For the text-containing cell, return its midpoint in (x, y) coordinate format. 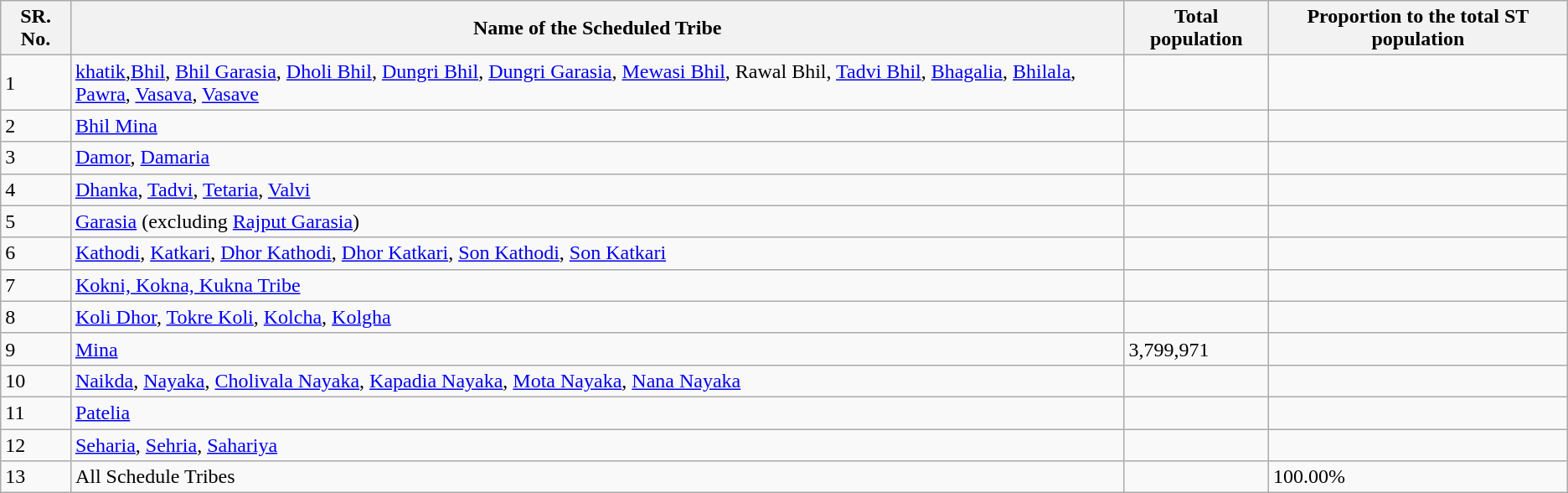
Naikda, Nayaka, Cholivala Nayaka, Kapadia Nayaka, Mota Nayaka, Nana Nayaka (597, 381)
Name of the Scheduled Tribe (597, 29)
100.00% (1419, 477)
Koli Dhor, Tokre Koli, Kolcha, Kolgha (597, 317)
Patelia (597, 413)
khatik,Bhil, Bhil Garasia, Dholi Bhil, Dungri Bhil, Dungri Garasia, Mewasi Bhil, Rawal Bhil, Tadvi Bhil, Bhagalia, Bhilala, Pawra, Vasava, Vasave (597, 82)
Garasia (excluding Rajput Garasia) (597, 221)
9 (36, 349)
Kathodi, Katkari, Dhor Kathodi, Dhor Katkari, Son Kathodi, Son Katkari (597, 253)
Total population (1196, 29)
10 (36, 381)
3 (36, 158)
All Schedule Tribes (597, 477)
12 (36, 445)
2 (36, 126)
Dhanka, Tadvi, Tetaria, Valvi (597, 189)
Kokni, Kokna, Kukna Tribe (597, 285)
Damor, Damaria (597, 158)
4 (36, 189)
7 (36, 285)
Proportion to the total ST population (1419, 29)
Seharia, Sehria, Sahariya (597, 445)
5 (36, 221)
SR. No. (36, 29)
13 (36, 477)
6 (36, 253)
11 (36, 413)
Bhil Mina (597, 126)
3,799,971 (1196, 349)
8 (36, 317)
1 (36, 82)
Mina (597, 349)
